Provide the [x, y] coordinate of the cell's center where the given text is located.  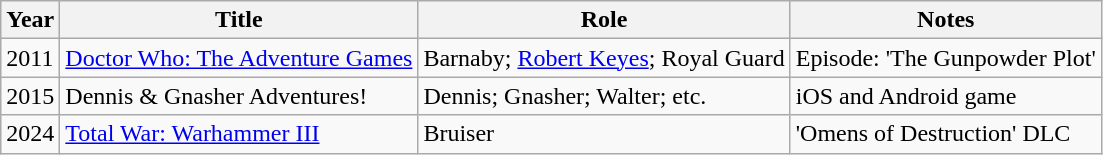
Doctor Who: The Adventure Games [239, 58]
Dennis; Gnasher; Walter; etc. [604, 96]
Total War: Warhammer III [239, 134]
'Omens of Destruction' DLC [946, 134]
Dennis & Gnasher Adventures! [239, 96]
Bruiser [604, 134]
Year [30, 20]
2011 [30, 58]
Barnaby; Robert Keyes; Royal Guard [604, 58]
iOS and Android game [946, 96]
2024 [30, 134]
Episode: 'The Gunpowder Plot' [946, 58]
Title [239, 20]
Notes [946, 20]
Role [604, 20]
2015 [30, 96]
